Return the [x, y] coordinate for the center point of the cell that contains the specified text.  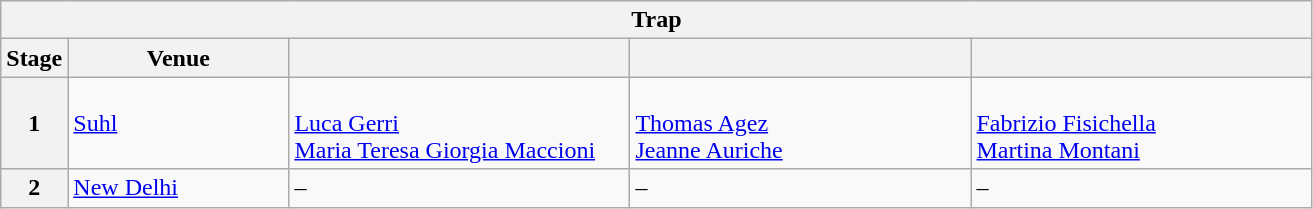
1 [34, 123]
2 [34, 188]
Trap [656, 20]
Thomas AgezJeanne Auriche [800, 123]
New Delhi [178, 188]
Suhl [178, 123]
Fabrizio FisichellaMartina Montani [1142, 123]
Stage [34, 58]
Venue [178, 58]
Luca GerriMaria Teresa Giorgia Maccioni [460, 123]
